Search for the cell housing the specified text and yield its [x, y] center coordinate. 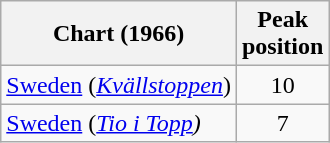
Chart (1966) [119, 34]
7 [282, 123]
Sweden (Kvällstoppen) [119, 85]
Sweden (Tio i Topp) [119, 123]
10 [282, 85]
Peakposition [282, 34]
